Identify which cell holds the provided text, then report its [X, Y] central coordinate. 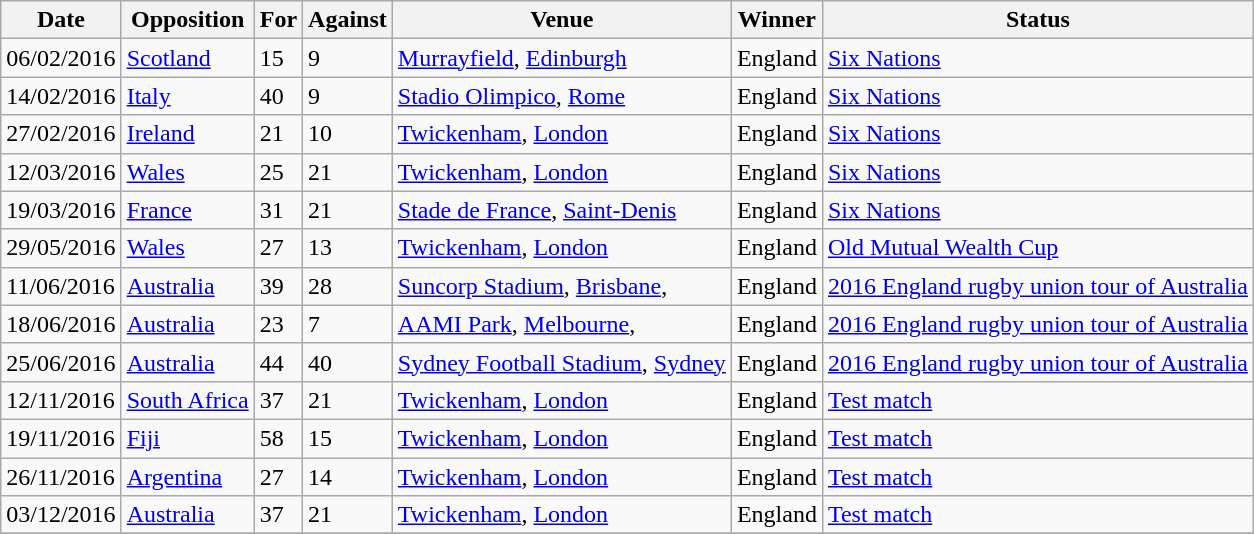
Winner [776, 20]
Date [61, 20]
13 [348, 248]
28 [348, 286]
AAMI Park, Melbourne, [562, 324]
44 [278, 362]
58 [278, 438]
For [278, 20]
Fiji [188, 438]
29/05/2016 [61, 248]
25 [278, 172]
Argentina [188, 477]
26/11/2016 [61, 477]
Suncorp Stadium, Brisbane, [562, 286]
Venue [562, 20]
25/06/2016 [61, 362]
France [188, 210]
Old Mutual Wealth Cup [1038, 248]
14 [348, 477]
Scotland [188, 58]
7 [348, 324]
South Africa [188, 400]
Sydney Football Stadium, Sydney [562, 362]
Opposition [188, 20]
Ireland [188, 134]
Murrayfield, Edinburgh [562, 58]
Italy [188, 96]
Stade de France, Saint-Denis [562, 210]
14/02/2016 [61, 96]
06/02/2016 [61, 58]
03/12/2016 [61, 515]
12/03/2016 [61, 172]
39 [278, 286]
10 [348, 134]
11/06/2016 [61, 286]
23 [278, 324]
31 [278, 210]
19/11/2016 [61, 438]
Against [348, 20]
19/03/2016 [61, 210]
12/11/2016 [61, 400]
Stadio Olimpico, Rome [562, 96]
27/02/2016 [61, 134]
18/06/2016 [61, 324]
Status [1038, 20]
